Find where the given text appears and provide that cell's center as (X, Y) coordinate. 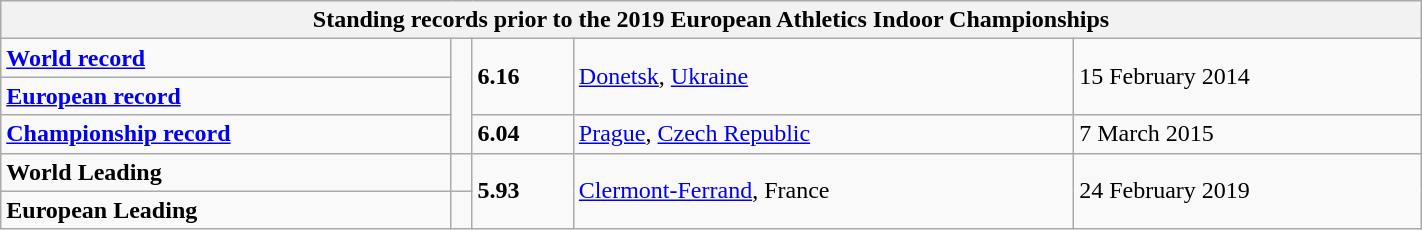
5.93 (522, 191)
Standing records prior to the 2019 European Athletics Indoor Championships (711, 20)
Championship record (226, 134)
24 February 2019 (1248, 191)
15 February 2014 (1248, 77)
6.16 (522, 77)
World record (226, 58)
Clermont-Ferrand, France (823, 191)
7 March 2015 (1248, 134)
Prague, Czech Republic (823, 134)
World Leading (226, 172)
Donetsk, Ukraine (823, 77)
European Leading (226, 210)
6.04 (522, 134)
European record (226, 96)
